Capture the cell that displays the provided text and extract its [X, Y] central coordinate. 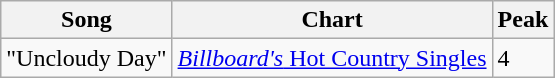
4 [523, 58]
Song [86, 20]
"Uncloudy Day" [86, 58]
Billboard's Hot Country Singles [332, 58]
Peak [523, 20]
Chart [332, 20]
